Search for the cell housing the specified text and yield its (x, y) center coordinate. 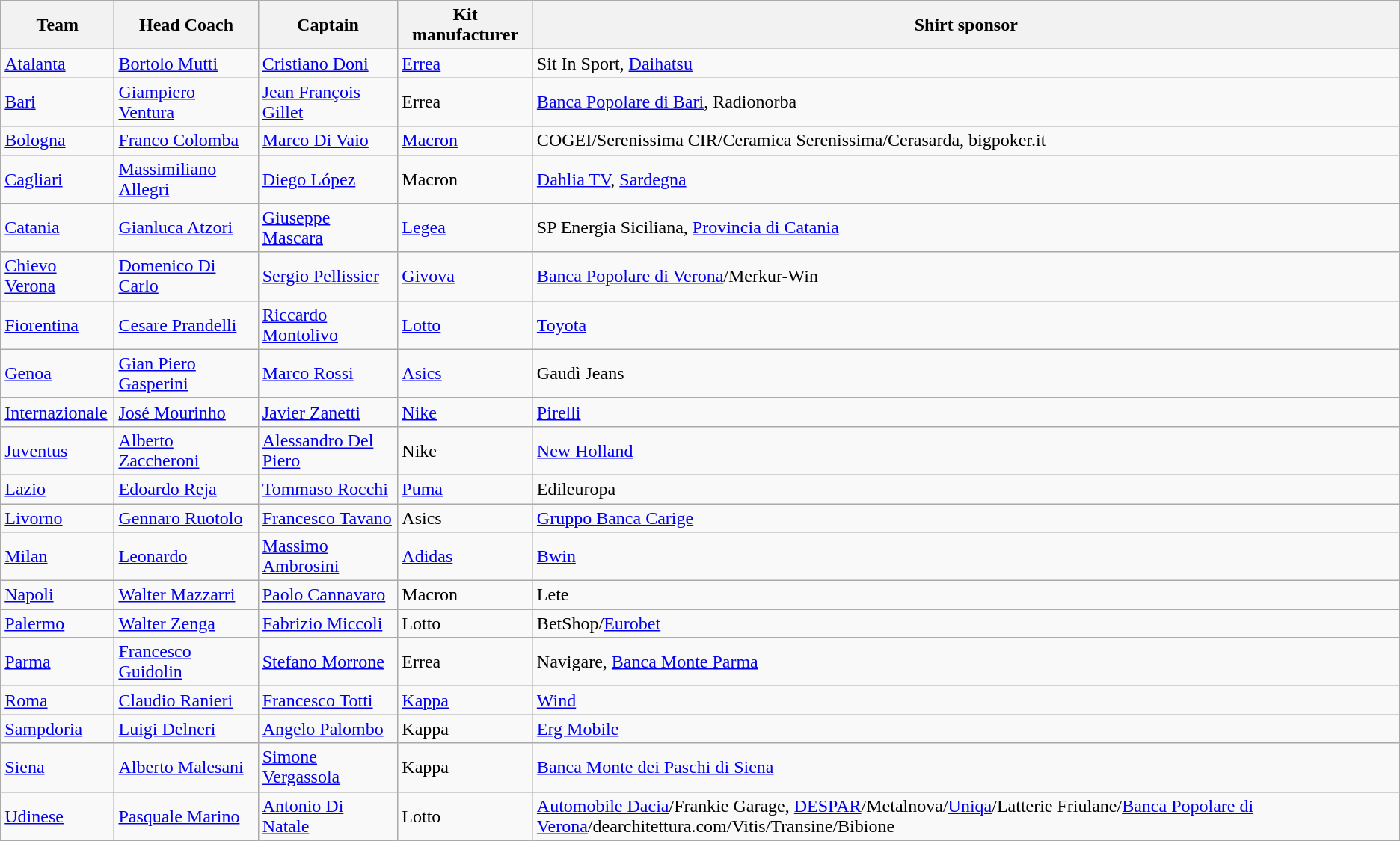
Sampdoria (58, 729)
Walter Zenga (186, 623)
Gian Piero Gasperini (186, 374)
Giuseppe Mascara (328, 227)
Diego López (328, 179)
Massimiliano Allegri (186, 179)
Bortolo Mutti (186, 64)
Head Coach (186, 25)
Angelo Palombo (328, 729)
Marco Di Vaio (328, 141)
Cristiano Doni (328, 64)
Francesco Tavano (328, 518)
Milan (58, 556)
Puma (465, 489)
Massimo Ambrosini (328, 556)
New Holland (966, 450)
Alessandro Del Piero (328, 450)
Cesare Prandelli (186, 324)
Tommaso Rocchi (328, 489)
Gennaro Ruotolo (186, 518)
Lete (966, 595)
Shirt sponsor (966, 25)
Catania (58, 227)
COGEI/Serenissima CIR/Ceramica Serenissima/Cerasarda, bigpoker.it (966, 141)
Gruppo Banca Carige (966, 518)
Gaudì Jeans (966, 374)
Bwin (966, 556)
Givova (465, 277)
Chievo Verona (58, 277)
Navigare, Banca Monte Parma (966, 662)
Stefano Morrone (328, 662)
Banca Monte dei Paschi di Siena (966, 767)
Bologna (58, 141)
Antonio Di Natale (328, 816)
Pasquale Marino (186, 816)
Livorno (58, 518)
Alberto Zaccheroni (186, 450)
Udinese (58, 816)
SP Energia Siciliana, Provincia di Catania (966, 227)
Francesco Totti (328, 700)
Claudio Ranieri (186, 700)
Legea (465, 227)
Sit In Sport, Daihatsu (966, 64)
Team (58, 25)
Siena (58, 767)
BetShop/Eurobet (966, 623)
Jean François Gillet (328, 102)
Simone Vergassola (328, 767)
Marco Rossi (328, 374)
Dahlia TV, Sardegna (966, 179)
Genoa (58, 374)
Captain (328, 25)
Domenico Di Carlo (186, 277)
Juventus (58, 450)
Pirelli (966, 412)
Walter Mazzarri (186, 595)
Leonardo (186, 556)
Automobile Dacia/Frankie Garage, DESPAR/Metalnova/Uniqa/Latterie Friulane/Banca Popolare di Verona/dearchitettura.com/Vitis/Transine/Bibione (966, 816)
Giampiero Ventura (186, 102)
Francesco Guidolin (186, 662)
José Mourinho (186, 412)
Fiorentina (58, 324)
Alberto Malesani (186, 767)
Paolo Cannavaro (328, 595)
Napoli (58, 595)
Atalanta (58, 64)
Franco Colomba (186, 141)
Internazionale (58, 412)
Palermo (58, 623)
Erg Mobile (966, 729)
Wind (966, 700)
Toyota (966, 324)
Riccardo Montolivo (328, 324)
Adidas (465, 556)
Sergio Pellissier (328, 277)
Edoardo Reja (186, 489)
Kit manufacturer (465, 25)
Parma (58, 662)
Edileuropa (966, 489)
Roma (58, 700)
Bari (58, 102)
Banca Popolare di Verona/Merkur-Win (966, 277)
Cagliari (58, 179)
Javier Zanetti (328, 412)
Gianluca Atzori (186, 227)
Banca Popolare di Bari, Radionorba (966, 102)
Lazio (58, 489)
Fabrizio Miccoli (328, 623)
Luigi Delneri (186, 729)
